Output the [x, y] coordinate of the center of the cell containing the given text.  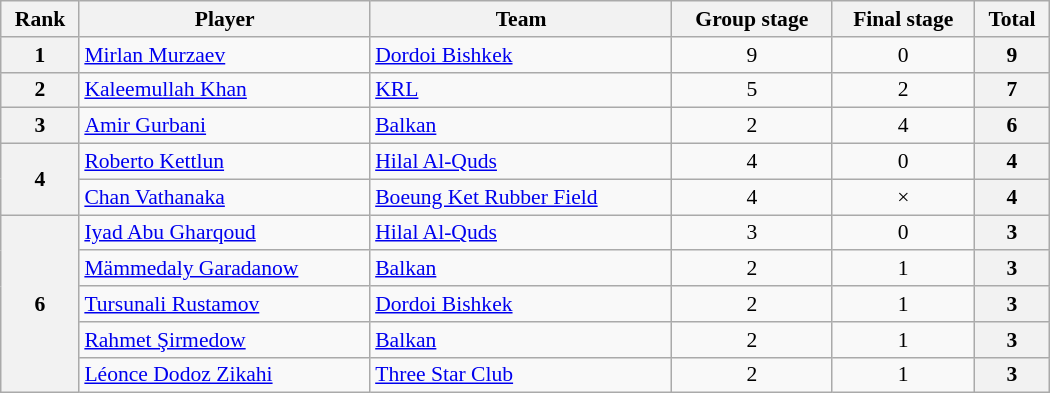
Léonce Dodoz Zikahi [224, 375]
Total [1012, 19]
Amir Gurbani [224, 126]
Kaleemullah Khan [224, 90]
Rank [40, 19]
Iyad Abu Gharqoud [224, 233]
Rahmet Şirmedow [224, 340]
Group stage [752, 19]
Mirlan Murzaev [224, 55]
Three Star Club [521, 375]
Team [521, 19]
7 [1012, 90]
Mämmedaly Garadanow [224, 269]
5 [752, 90]
Chan Vathanaka [224, 197]
Boeung Ket Rubber Field [521, 197]
× [904, 197]
Tursunali Rustamov [224, 304]
KRL [521, 90]
Roberto Kettlun [224, 162]
Final stage [904, 19]
Player [224, 19]
